Capture the cell that displays the provided text and extract its (x, y) central coordinate. 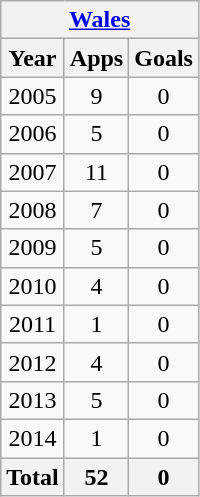
2007 (33, 172)
Goals (164, 58)
2005 (33, 96)
52 (96, 477)
2008 (33, 210)
2013 (33, 400)
2011 (33, 324)
2010 (33, 286)
9 (96, 96)
Wales (100, 20)
11 (96, 172)
2012 (33, 362)
7 (96, 210)
2006 (33, 134)
Year (33, 58)
Apps (96, 58)
2009 (33, 248)
Total (33, 477)
2014 (33, 438)
